Determine the [X, Y] coordinate at the center of the cell enclosing the given text.  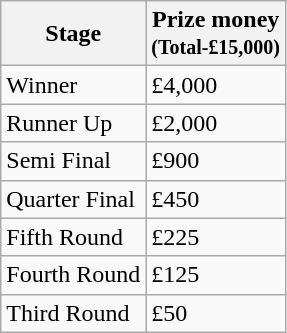
Fifth Round [74, 237]
Stage [74, 34]
Winner [74, 85]
£50 [216, 313]
£900 [216, 161]
Prize money(Total-£15,000) [216, 34]
Quarter Final [74, 199]
£125 [216, 275]
£225 [216, 237]
Fourth Round [74, 275]
Semi Final [74, 161]
Runner Up [74, 123]
Third Round [74, 313]
£450 [216, 199]
£4,000 [216, 85]
£2,000 [216, 123]
